Output the [X, Y] coordinate of the center of the cell containing the given text.  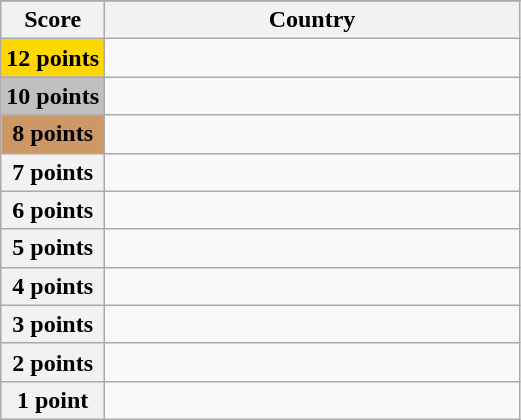
6 points [53, 210]
12 points [53, 58]
7 points [53, 172]
8 points [53, 134]
Score [53, 20]
10 points [53, 96]
4 points [53, 286]
1 point [53, 400]
Country [312, 20]
3 points [53, 324]
5 points [53, 248]
2 points [53, 362]
